Return [x, y] of the center of cell containing provided text 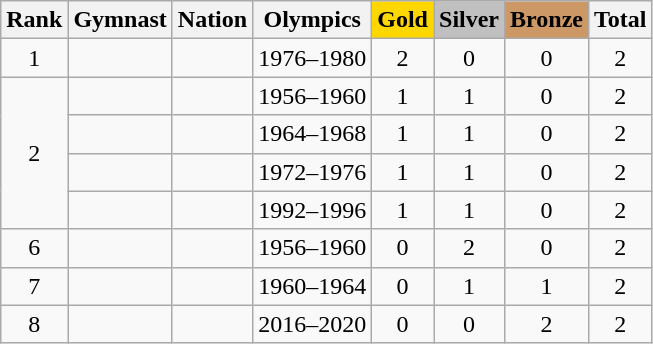
Total [621, 20]
Silver [470, 20]
1964–1968 [312, 134]
Gymnast [120, 20]
1960–1964 [312, 286]
7 [34, 286]
1972–1976 [312, 172]
Bronze [547, 20]
2016–2020 [312, 324]
6 [34, 248]
Rank [34, 20]
1992–1996 [312, 210]
Olympics [312, 20]
Gold [403, 20]
8 [34, 324]
Nation [212, 20]
1976–1980 [312, 58]
